From the cell containing the given text, extract its center point as [x, y] coordinate. 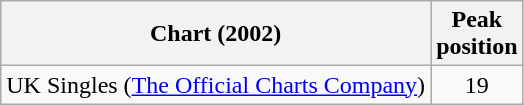
19 [477, 85]
UK Singles (The Official Charts Company) [216, 85]
Peakposition [477, 34]
Chart (2002) [216, 34]
